Identify which cell holds the provided text, then report its [X, Y] central coordinate. 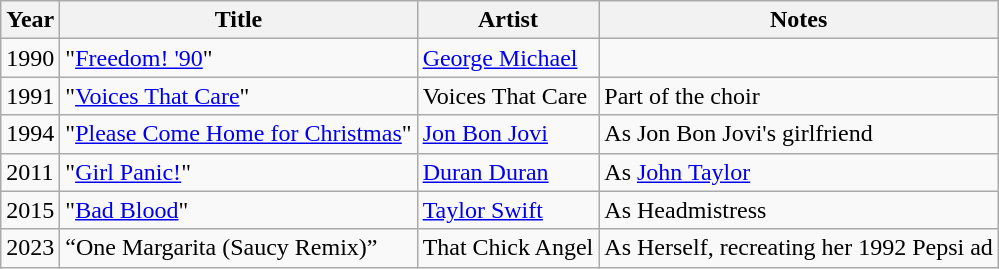
“One Margarita (Saucy Remix)” [238, 248]
As Herself, recreating her 1992 Pepsi ad [799, 248]
Artist [508, 20]
"Bad Blood" [238, 210]
2015 [30, 210]
Duran Duran [508, 172]
Voices That Care [508, 96]
Title [238, 20]
"Voices That Care" [238, 96]
Year [30, 20]
Part of the choir [799, 96]
Jon Bon Jovi [508, 134]
2011 [30, 172]
That Chick Angel [508, 248]
As Headmistress [799, 210]
George Michael [508, 58]
2023 [30, 248]
"Freedom! '90" [238, 58]
As John Taylor [799, 172]
Taylor Swift [508, 210]
Notes [799, 20]
1994 [30, 134]
1991 [30, 96]
1990 [30, 58]
"Please Come Home for Christmas" [238, 134]
As Jon Bon Jovi's girlfriend [799, 134]
"Girl Panic!" [238, 172]
